Determine the [x, y] coordinate at the center of the cell enclosing the given text.  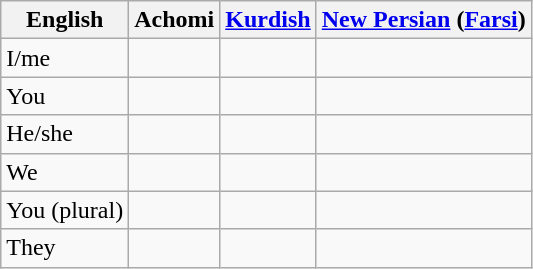
We [65, 172]
Kurdish [268, 20]
He/she [65, 134]
English [65, 20]
You (plural) [65, 210]
Achomi [174, 20]
New Persian (Farsi) [424, 20]
They [65, 248]
I/me [65, 58]
You [65, 96]
